Locate the cell with the specified text and output its [X, Y] center coordinate. 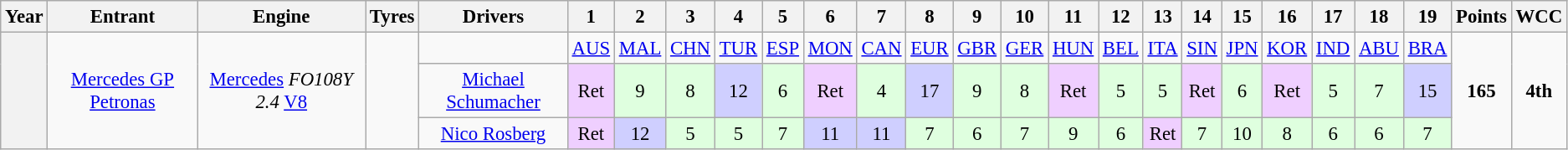
Points [1481, 17]
Michael Schumacher [494, 91]
ITA [1163, 49]
Tyres [392, 17]
CHN [691, 49]
KOR [1287, 49]
WCC [1539, 17]
GER [1024, 49]
Mercedes FO108Y 2.4 V8 [281, 91]
GBR [977, 49]
CAN [882, 49]
TUR [738, 49]
4th [1539, 91]
ESP [782, 49]
Year [24, 17]
MAL [639, 49]
14 [1202, 17]
Entrant [122, 17]
2 [639, 17]
16 [1287, 17]
SIN [1202, 49]
AUS [591, 49]
165 [1481, 91]
18 [1379, 17]
Drivers [494, 17]
19 [1427, 17]
Nico Rosberg [494, 134]
HUN [1074, 49]
EUR [930, 49]
BEL [1121, 49]
3 [691, 17]
Engine [281, 17]
1 [591, 17]
MON [830, 49]
Mercedes GP Petronas [122, 91]
JPN [1242, 49]
IND [1334, 49]
ABU [1379, 49]
BRA [1427, 49]
13 [1163, 17]
